Capture the cell that displays the provided text and extract its [X, Y] central coordinate. 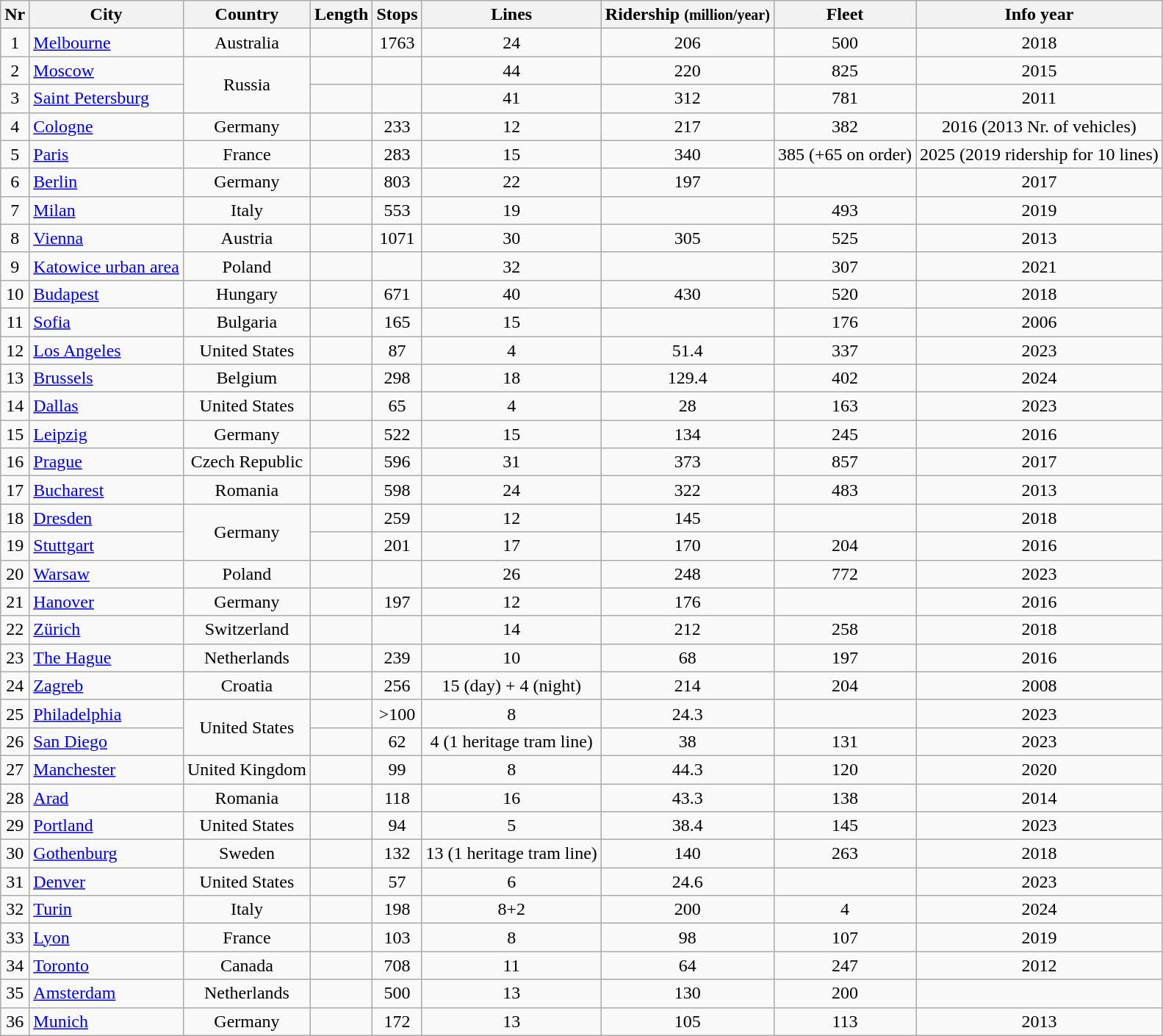
307 [845, 266]
2016 (2013 Nr. of vehicles) [1040, 126]
Amsterdam [107, 993]
Ridership (million/year) [688, 15]
8+2 [511, 910]
2008 [1040, 686]
134 [688, 434]
671 [397, 294]
25 [15, 713]
94 [397, 826]
51.4 [688, 350]
Berlin [107, 182]
220 [688, 71]
43.3 [688, 797]
256 [397, 686]
57 [397, 882]
Vienna [107, 238]
131 [845, 741]
13 (1 heritage tram line) [511, 854]
522 [397, 434]
Budapest [107, 294]
2 [15, 71]
217 [688, 126]
Melbourne [107, 43]
Canada [247, 965]
382 [845, 126]
Denver [107, 882]
21 [15, 602]
Saint Petersburg [107, 98]
Switzerland [247, 630]
Toronto [107, 965]
99 [397, 769]
Russia [247, 84]
15 (day) + 4 (night) [511, 686]
259 [397, 518]
2012 [1040, 965]
2015 [1040, 71]
34 [15, 965]
239 [397, 658]
98 [688, 938]
Dallas [107, 406]
Moscow [107, 71]
2025 (2019 ridership for 10 lines) [1040, 154]
172 [397, 1021]
Paris [107, 154]
Milan [107, 210]
Belgium [247, 378]
340 [688, 154]
598 [397, 490]
258 [845, 630]
Bulgaria [247, 322]
Brussels [107, 378]
Length [341, 15]
129.4 [688, 378]
9 [15, 266]
206 [688, 43]
170 [688, 546]
2006 [1040, 322]
1071 [397, 238]
118 [397, 797]
Portland [107, 826]
140 [688, 854]
298 [397, 378]
Nr [15, 15]
Sofia [107, 322]
198 [397, 910]
San Diego [107, 741]
337 [845, 350]
245 [845, 434]
2020 [1040, 769]
103 [397, 938]
214 [688, 686]
138 [845, 797]
35 [15, 993]
283 [397, 154]
708 [397, 965]
23 [15, 658]
803 [397, 182]
430 [688, 294]
Leipzig [107, 434]
Warsaw [107, 574]
Country [247, 15]
105 [688, 1021]
36 [15, 1021]
40 [511, 294]
Gothenburg [107, 854]
33 [15, 938]
247 [845, 965]
7 [15, 210]
781 [845, 98]
24.6 [688, 882]
Austria [247, 238]
Zagreb [107, 686]
20 [15, 574]
44 [511, 71]
Prague [107, 462]
3 [15, 98]
163 [845, 406]
373 [688, 462]
29 [15, 826]
Los Angeles [107, 350]
132 [397, 854]
4 (1 heritage tram line) [511, 741]
38.4 [688, 826]
120 [845, 769]
312 [688, 98]
Philadelphia [107, 713]
385 (+65 on order) [845, 154]
The Hague [107, 658]
520 [845, 294]
Stops [397, 15]
402 [845, 378]
596 [397, 462]
>100 [397, 713]
Zürich [107, 630]
Info year [1040, 15]
113 [845, 1021]
Fleet [845, 15]
130 [688, 993]
857 [845, 462]
201 [397, 546]
24.3 [688, 713]
Manchester [107, 769]
Czech Republic [247, 462]
Australia [247, 43]
1 [15, 43]
41 [511, 98]
Hungary [247, 294]
Arad [107, 797]
65 [397, 406]
44.3 [688, 769]
248 [688, 574]
Lines [511, 15]
Katowice urban area [107, 266]
2011 [1040, 98]
Bucharest [107, 490]
825 [845, 71]
64 [688, 965]
772 [845, 574]
525 [845, 238]
1763 [397, 43]
2014 [1040, 797]
493 [845, 210]
Hanover [107, 602]
Lyon [107, 938]
Turin [107, 910]
Sweden [247, 854]
263 [845, 854]
322 [688, 490]
165 [397, 322]
553 [397, 210]
2021 [1040, 266]
483 [845, 490]
305 [688, 238]
212 [688, 630]
62 [397, 741]
233 [397, 126]
Stuttgart [107, 546]
City [107, 15]
Cologne [107, 126]
68 [688, 658]
Munich [107, 1021]
United Kingdom [247, 769]
27 [15, 769]
87 [397, 350]
107 [845, 938]
Croatia [247, 686]
Dresden [107, 518]
38 [688, 741]
